Detect which cell encompasses the target text, then output its (x, y) center coordinate. 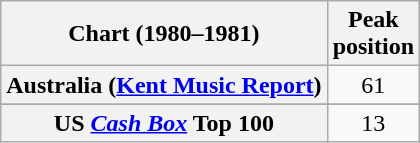
Peakposition (373, 34)
US Cash Box Top 100 (164, 123)
Australia (Kent Music Report) (164, 85)
Chart (1980–1981) (164, 34)
61 (373, 85)
13 (373, 123)
